Detect which cell encompasses the target text, then output its (x, y) center coordinate. 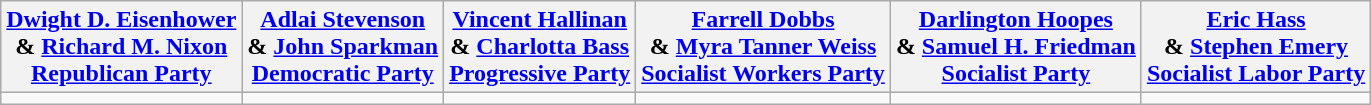
Eric Hass & Stephen EmerySocialist Labor Party (1256, 47)
Farrell Dobbs & Myra Tanner WeissSocialist Workers Party (764, 47)
Vincent Hallinan & Charlotta BassProgressive Party (540, 47)
Dwight D. Eisenhower & Richard M. NixonRepublican Party (122, 47)
Darlington Hoopes & Samuel H. FriedmanSocialist Party (1016, 47)
Adlai Stevenson & John SparkmanDemocratic Party (343, 47)
